Scan for the cell matching the given text and deliver its (x, y) coordinate at center. 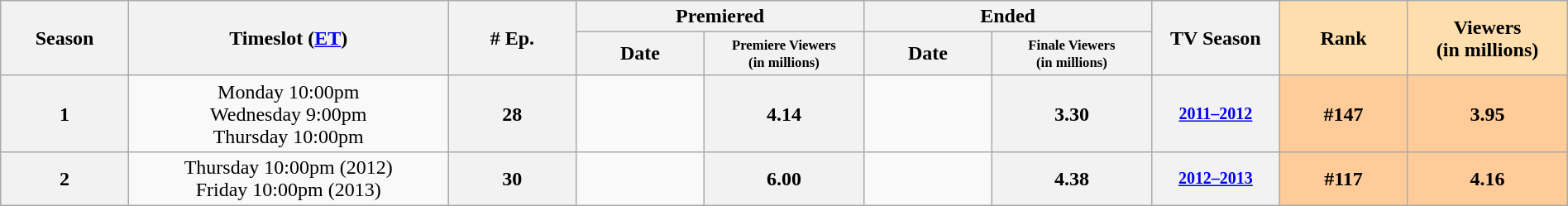
Viewers(in millions) (1487, 38)
Monday 10:00pmWednesday 9:00pmThursday 10:00pm (288, 113)
4.14 (784, 113)
# Ep. (513, 38)
30 (513, 179)
2012–2013 (1216, 179)
Thursday 10:00pm (2012)Friday 10:00pm (2013) (288, 179)
6.00 (784, 179)
#147 (1343, 113)
Ended (1008, 17)
#117 (1343, 179)
3.95 (1487, 113)
Rank (1343, 38)
Finale Viewers(in millions) (1072, 54)
Timeslot (ET) (288, 38)
3.30 (1072, 113)
2011–2012 (1216, 113)
28 (513, 113)
1 (65, 113)
Season (65, 38)
TV Season (1216, 38)
2 (65, 179)
4.16 (1487, 179)
Premiered (720, 17)
4.38 (1072, 179)
Premiere Viewers(in millions) (784, 54)
